Locate the cell with the specified text and output its [X, Y] center coordinate. 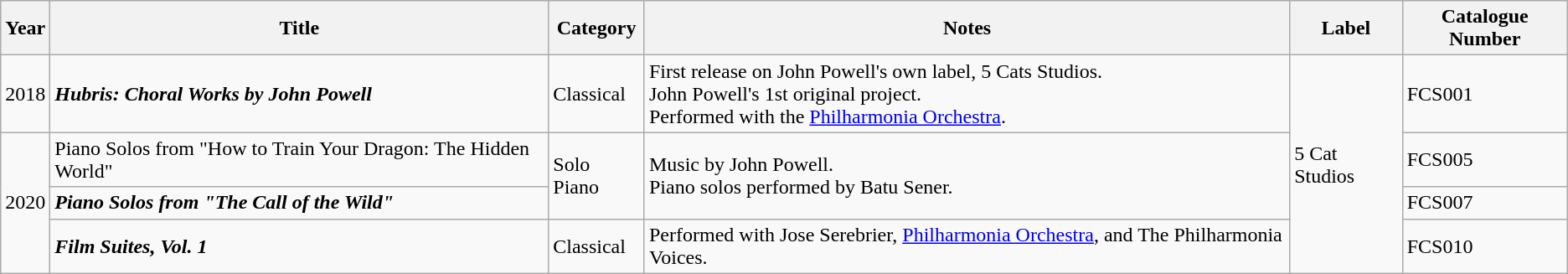
FCS007 [1484, 203]
Piano Solos from "The Call of the Wild" [300, 203]
Hubris: Choral Works by John Powell [300, 94]
Label [1347, 28]
Film Suites, Vol. 1 [300, 246]
5 Cat Studios [1347, 164]
Music by John Powell.Piano solos performed by Batu Sener. [967, 176]
Year [25, 28]
First release on John Powell's own label, 5 Cats Studios.John Powell's 1st original project.Performed with the Philharmonia Orchestra. [967, 94]
FCS005 [1484, 159]
Performed with Jose Serebrier, Philharmonia Orchestra, and The Philharmonia Voices. [967, 246]
Title [300, 28]
Solo Piano [596, 176]
FCS010 [1484, 246]
Notes [967, 28]
Catalogue Number [1484, 28]
2020 [25, 203]
FCS001 [1484, 94]
Piano Solos from "How to Train Your Dragon: The Hidden World" [300, 159]
2018 [25, 94]
Category [596, 28]
